Capture the cell that displays the provided text and extract its (X, Y) central coordinate. 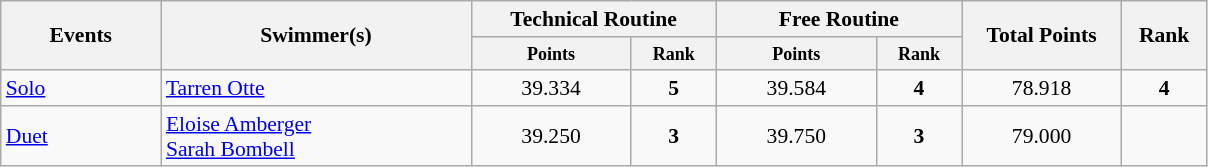
Swimmer(s) (316, 36)
Free Routine (838, 19)
Tarren Otte (316, 88)
39.584 (796, 88)
Technical Routine (594, 19)
39.334 (551, 88)
Solo (81, 88)
Events (81, 36)
39.750 (796, 136)
Total Points (1042, 36)
39.250 (551, 136)
79.000 (1042, 136)
Duet (81, 136)
5 (674, 88)
78.918 (1042, 88)
Eloise AmbergerSarah Bombell (316, 136)
